Locate the cell with the specified text and output its (X, Y) center coordinate. 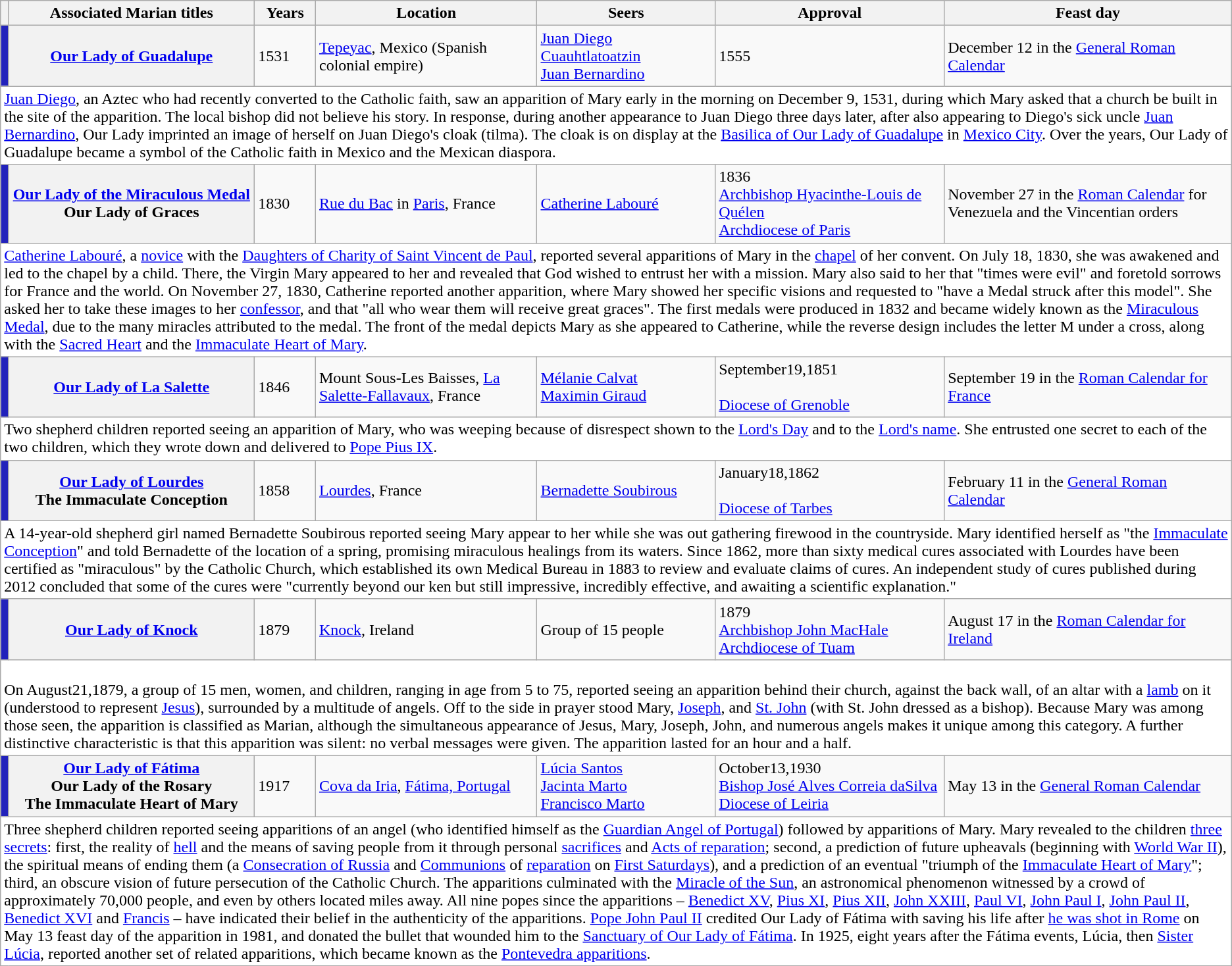
January18,1862Diocese of Tarbes (830, 490)
1879 (286, 629)
Bernadette Soubirous (627, 490)
Our Lady of FátimaOur Lady of the RosaryThe Immaculate Heart of Mary (132, 786)
1917 (286, 786)
Cova da Iria, Fátima, Portugal (426, 786)
Mount Sous-Les Baisses, La Salette-Fallavaux, France (426, 387)
1858 (286, 490)
Associated Marian titles (132, 13)
Seers (627, 13)
Our Lady of the Miraculous MedalOur Lady of Graces (132, 204)
Rue du Bac in Paris, France (426, 204)
Knock, Ireland (426, 629)
Feast day (1089, 13)
Lourdes, France (426, 490)
Catherine Labouré (627, 204)
Tepeyac, Mexico (Spanish colonial empire) (426, 56)
February 11 in the General Roman Calendar (1089, 490)
May 13 in the General Roman Calendar (1089, 786)
Lúcia SantosJacinta MartoFrancisco Marto (627, 786)
Juan Diego CuauhtlatoatzinJuan Bernardino (627, 56)
Our Lady of LourdesThe Immaculate Conception (132, 490)
1879Archbishop John MacHaleArchdiocese of Tuam (830, 629)
Mélanie CalvatMaximin Giraud (627, 387)
November 27 in the Roman Calendar for Venezuela and the Vincentian orders (1089, 204)
September19,1851Diocese of Grenoble (830, 387)
1555 (830, 56)
September 19 in the Roman Calendar for France (1089, 387)
August 17 in the Roman Calendar for Ireland (1089, 629)
October13,1930Bishop José Alves Correia daSilvaDiocese of Leiria (830, 786)
December 12 in the General Roman Calendar (1089, 56)
1846 (286, 387)
1836Archbishop Hyacinthe-Louis de QuélenArchdiocese of Paris (830, 204)
Approval (830, 13)
Years (286, 13)
1830 (286, 204)
1531 (286, 56)
Group of 15 people (627, 629)
Our Lady of Knock (132, 629)
Our Lady of Guadalupe (132, 56)
Location (426, 13)
Our Lady of La Salette (132, 387)
